From the cell containing the given text, extract its center point as [x, y] coordinate. 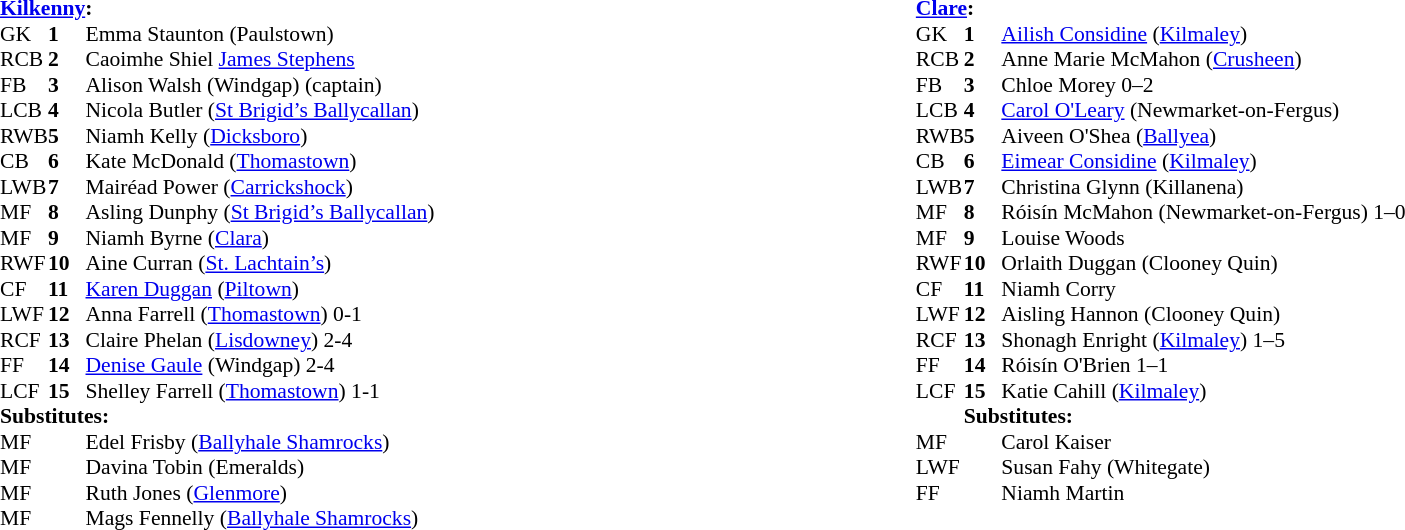
Caoimhe Shiel James Stephens [260, 59]
Susan Fahy (Whitegate) [1203, 467]
Aine Curran (St. Lachtain’s) [260, 263]
Nicola Butler (St Brigid’s Ballycallan) [260, 111]
Aisling Hannon (Clooney Quin) [1203, 315]
Claire Phelan (Lisdowney) 2-4 [260, 340]
Róisín O'Brien 1–1 [1203, 365]
Anna Farrell (Thomastown) 0-1 [260, 315]
Eimear Considine (Kilmaley) [1203, 161]
Emma Staunton (Paulstown) [260, 34]
Niamh Corry [1203, 289]
Ruth Jones (Glenmore) [260, 493]
Aiveen O'Shea (Ballyea) [1203, 136]
Katie Cahill (Kilmaley) [1203, 391]
Carol Kaiser [1203, 442]
Anne Marie McMahon (Crusheen) [1203, 59]
Denise Gaule (Windgap) 2-4 [260, 365]
Shelley Farrell (Thomastown) 1-1 [260, 391]
Asling Dunphy (St Brigid’s Ballycallan) [260, 213]
Niamh Byrne (Clara) [260, 238]
Chloe Morey 0–2 [1203, 85]
Shonagh Enright (Kilmaley) 1–5 [1203, 340]
Karen Duggan (Piltown) [260, 289]
Christina Glynn (Killanena) [1203, 187]
Kate McDonald (Thomastown) [260, 161]
Mairéad Power (Carrickshock) [260, 187]
Ailish Considine (Kilmaley) [1203, 34]
Alison Walsh (Windgap) (captain) [260, 85]
Orlaith Duggan (Clooney Quin) [1203, 263]
Niamh Kelly (Dicksboro) [260, 136]
Niamh Martin [1203, 493]
Róisín McMahon (Newmarket-on-Fergus) 1–0 [1203, 213]
Carol O'Leary (Newmarket-on-Fergus) [1203, 111]
Louise Woods [1203, 238]
Substitutes: [217, 417]
Edel Frisby (Ballyhale Shamrocks) [260, 442]
Davina Tobin (Emeralds) [260, 467]
